From the cell containing the given text, extract its center point as (x, y) coordinate. 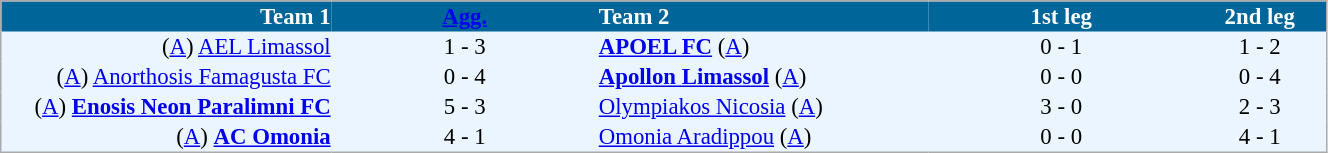
Team 2 (762, 16)
1 - 3 (464, 47)
1 - 2 (1260, 47)
2 - 3 (1260, 107)
(A) AEL Limassol (166, 47)
(A) Enosis Neon Paralimni FC (166, 107)
5 - 3 (464, 107)
3 - 0 (1062, 107)
Team 1 (166, 16)
Omonia Aradippou (A) (762, 137)
APOEL FC (A) (762, 47)
Olympiakos Nicosia (A) (762, 107)
(A) Anorthosis Famagusta FC (166, 77)
1st leg (1062, 16)
0 - 1 (1062, 47)
Agg. (464, 16)
Apollon Limassol (A) (762, 77)
(A) AC Omonia (166, 137)
2nd leg (1260, 16)
